Scan for the cell matching the given text and deliver its [x, y] coordinate at center. 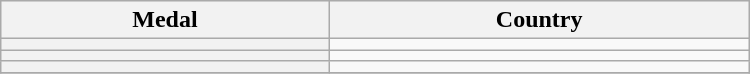
Country [539, 20]
Medal [165, 20]
